Scan for the cell matching the given text and deliver its (x, y) coordinate at center. 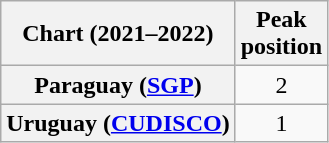
Chart (2021–2022) (118, 34)
Peakposition (281, 34)
Uruguay (CUDISCO) (118, 123)
2 (281, 85)
Paraguay (SGP) (118, 85)
1 (281, 123)
